Find where the given text appears and provide that cell's center as [X, Y] coordinate. 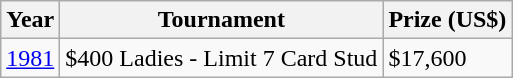
Tournament [222, 20]
1981 [30, 58]
Prize (US$) [448, 20]
Year [30, 20]
$400 Ladies - Limit 7 Card Stud [222, 58]
$17,600 [448, 58]
